Return (x, y) of the center of cell containing provided text 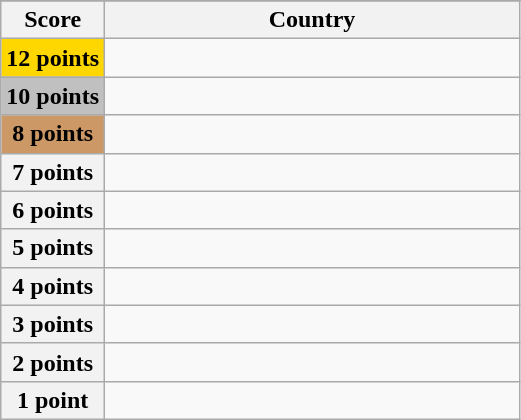
4 points (53, 286)
12 points (53, 58)
3 points (53, 324)
8 points (53, 134)
10 points (53, 96)
5 points (53, 248)
Score (53, 20)
7 points (53, 172)
2 points (53, 362)
1 point (53, 400)
6 points (53, 210)
Country (312, 20)
